From the cell containing the given text, extract its center point as [x, y] coordinate. 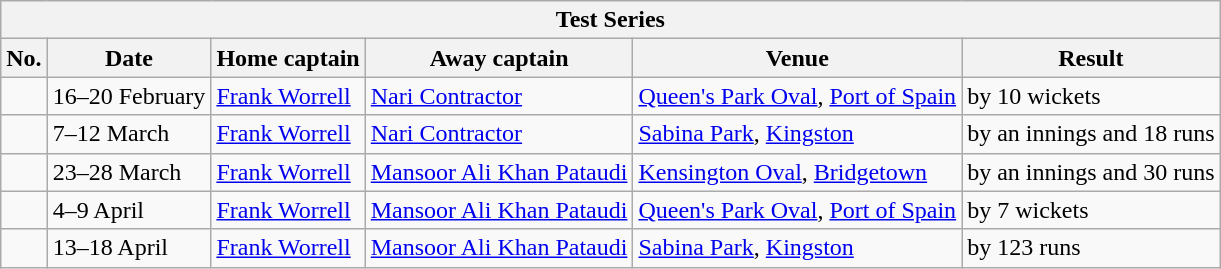
by an innings and 18 runs [1091, 134]
Result [1091, 58]
Home captain [288, 58]
by an innings and 30 runs [1091, 172]
Venue [798, 58]
7–12 March [129, 134]
by 7 wickets [1091, 210]
23–28 March [129, 172]
Date [129, 58]
13–18 April [129, 248]
16–20 February [129, 96]
4–9 April [129, 210]
by 123 runs [1091, 248]
Away captain [499, 58]
by 10 wickets [1091, 96]
No. [24, 58]
Kensington Oval, Bridgetown [798, 172]
Test Series [610, 20]
